Scan for the cell matching the given text and deliver its [x, y] coordinate at center. 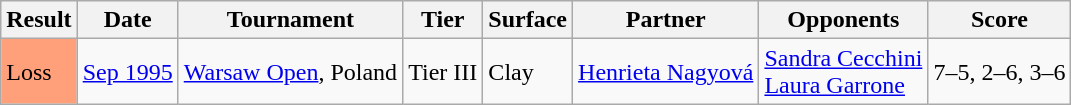
Score [1000, 20]
Loss [39, 72]
Tier [443, 20]
Partner [666, 20]
Sep 1995 [128, 72]
Surface [528, 20]
Result [39, 20]
Clay [528, 72]
Sandra Cecchini Laura Garrone [844, 72]
Date [128, 20]
Opponents [844, 20]
Henrieta Nagyová [666, 72]
7–5, 2–6, 3–6 [1000, 72]
Tournament [290, 20]
Tier III [443, 72]
Warsaw Open, Poland [290, 72]
